Find where the given text appears and provide that cell's center as (x, y) coordinate. 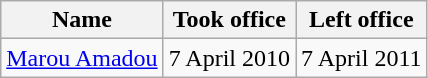
7 April 2011 (362, 58)
Left office (362, 20)
7 April 2010 (229, 58)
Name (82, 20)
Marou Amadou (82, 58)
Took office (229, 20)
